Return the [x, y] coordinate for the center point of the cell that contains the specified text.  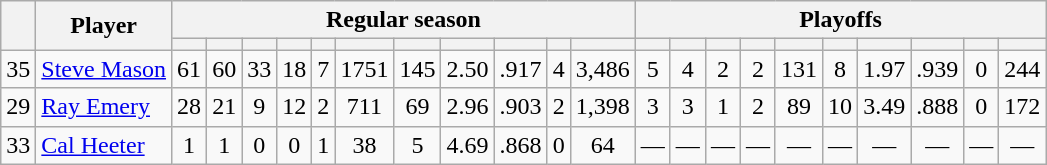
89 [798, 107]
18 [294, 69]
10 [840, 107]
35 [18, 69]
38 [364, 145]
Player [104, 26]
Ray Emery [104, 107]
Cal Heeter [104, 145]
1,398 [602, 107]
12 [294, 107]
.903 [520, 107]
28 [190, 107]
21 [224, 107]
64 [602, 145]
8 [840, 69]
3,486 [602, 69]
1751 [364, 69]
.939 [938, 69]
.888 [938, 107]
131 [798, 69]
.917 [520, 69]
Steve Mason [104, 69]
244 [1022, 69]
3.49 [884, 107]
7 [324, 69]
69 [418, 107]
4.69 [468, 145]
.868 [520, 145]
29 [18, 107]
711 [364, 107]
9 [260, 107]
145 [418, 69]
Regular season [404, 20]
2.50 [468, 69]
1.97 [884, 69]
2.96 [468, 107]
61 [190, 69]
60 [224, 69]
172 [1022, 107]
Playoffs [840, 20]
